Find where the given text appears and provide that cell's center as [x, y] coordinate. 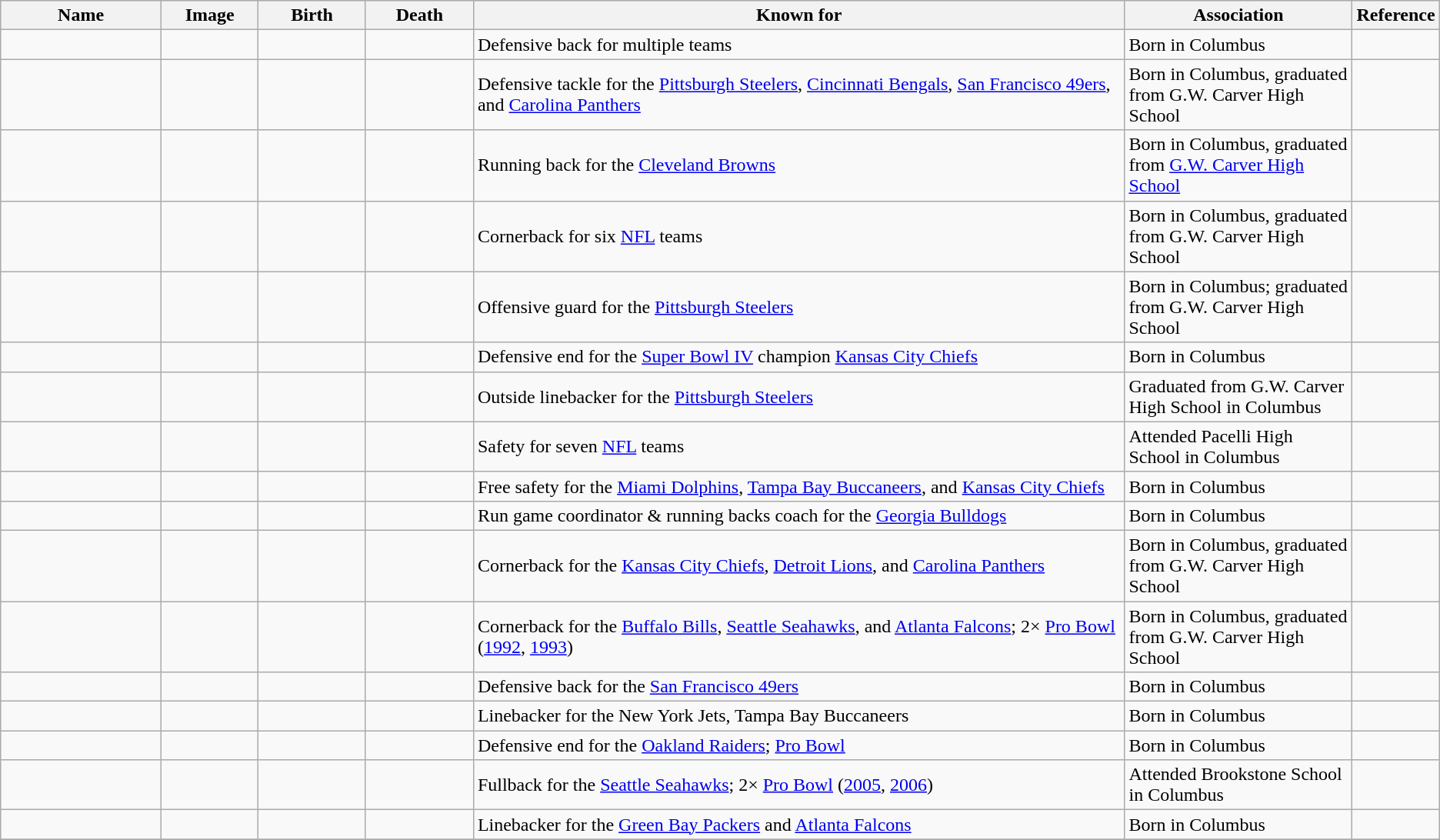
Defensive end for the Oakland Raiders; Pro Bowl [798, 745]
Reference [1395, 15]
Offensive guard for the Pittsburgh Steelers [798, 307]
Free safety for the Miami Dolphins, Tampa Bay Buccaneers, and Kansas City Chiefs [798, 486]
Defensive back for the San Francisco 49ers [798, 687]
Attended Brookstone School in Columbus [1238, 785]
Name [82, 15]
Linebacker for the Green Bay Packers and Atlanta Falcons [798, 825]
Image [209, 15]
Known for [798, 15]
Defensive end for the Super Bowl IV champion Kansas City Chiefs [798, 357]
Cornerback for six NFL teams [798, 236]
Defensive tackle for the Pittsburgh Steelers, Cincinnati Bengals, San Francisco 49ers, and Carolina Panthers [798, 95]
Defensive back for multiple teams [798, 45]
Run game coordinator & running backs coach for the Georgia Bulldogs [798, 515]
Birth [312, 15]
Running back for the Cleveland Browns [798, 165]
Born in Columbus; graduated from G.W. Carver High School [1238, 307]
Cornerback for the Kansas City Chiefs, Detroit Lions, and Carolina Panthers [798, 565]
Cornerback for the Buffalo Bills, Seattle Seahawks, and Atlanta Falcons; 2× Pro Bowl (1992, 1993) [798, 637]
Safety for seven NFL teams [798, 446]
Outside linebacker for the Pittsburgh Steelers [798, 397]
Graduated from G.W. Carver High School in Columbus [1238, 397]
Attended Pacelli High School in Columbus [1238, 446]
Linebacker for the New York Jets, Tampa Bay Buccaneers [798, 716]
Association [1238, 15]
Death [419, 15]
Fullback for the Seattle Seahawks; 2× Pro Bowl (2005, 2006) [798, 785]
